Return the [X, Y] coordinate for the center point of the cell that contains the specified text.  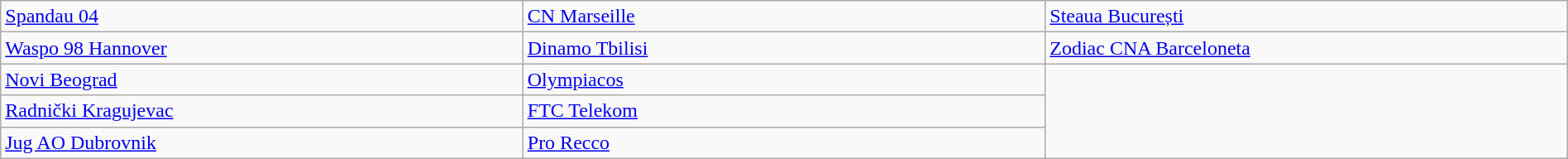
Pro Recco [784, 142]
Radnički Kragujevac [262, 111]
Zodiac CNA Barceloneta [1307, 48]
CN Marseille [784, 17]
Spandau 04 [262, 17]
Novi Beograd [262, 79]
Waspo 98 Hannover [262, 48]
Olympiacos [784, 79]
FTC Telekom [784, 111]
Dinamo Tbilisi [784, 48]
Steaua București [1307, 17]
Jug AO Dubrovnik [262, 142]
